Return the (x, y) coordinate for the center point of the cell that contains the specified text.  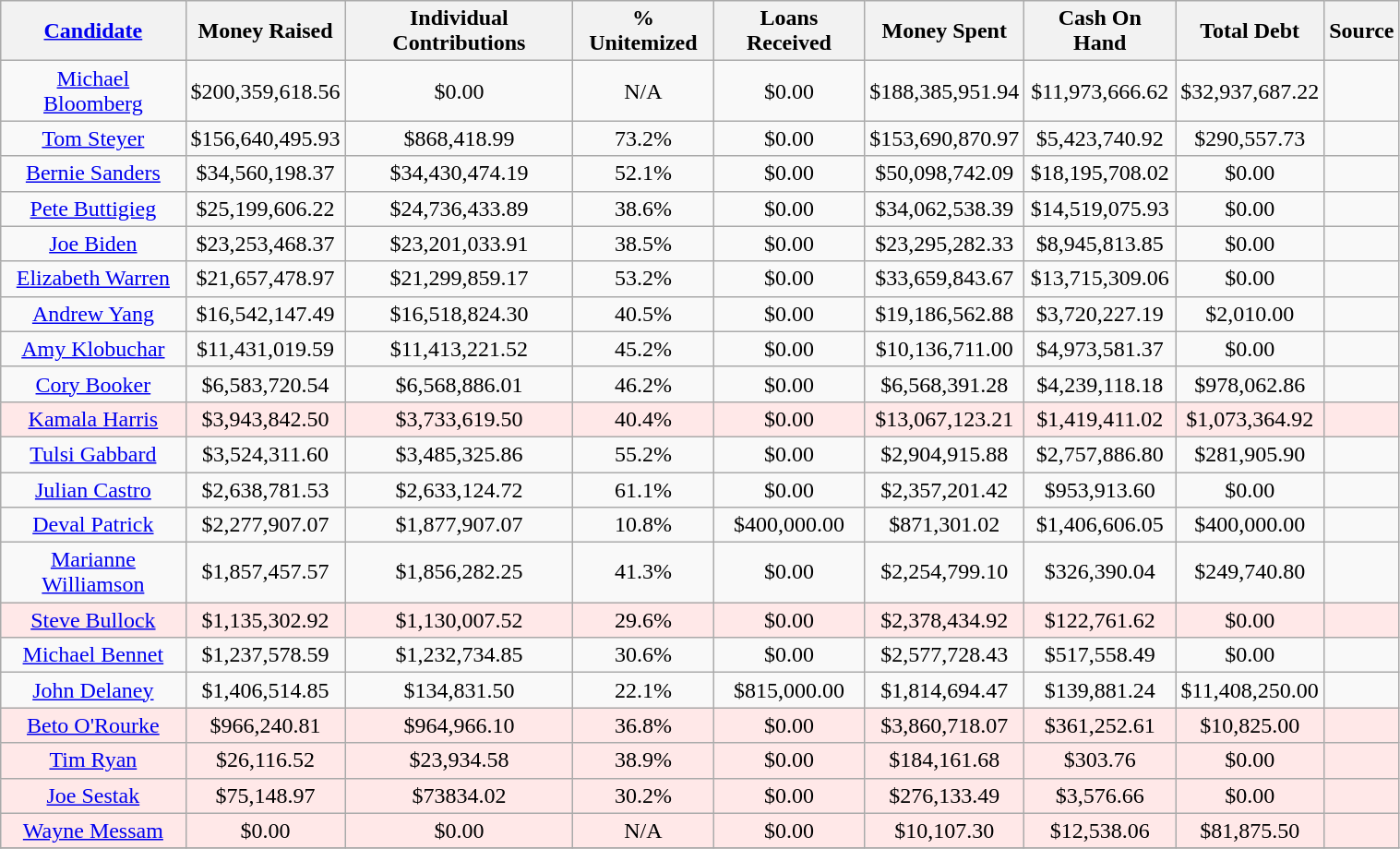
$868,418.99 (460, 138)
$2,633,124.72 (460, 490)
$2,254,799.10 (945, 572)
Steve Bullock (93, 620)
$4,239,118.18 (1100, 384)
$134,831.50 (460, 690)
$2,357,201.42 (945, 490)
$281,905.90 (1250, 454)
$6,583,720.54 (266, 384)
$276,133.49 (945, 795)
Individual Contributions (460, 31)
Andrew Yang (93, 314)
$326,390.04 (1100, 572)
30.6% (643, 655)
53.2% (643, 279)
22.1% (643, 690)
Amy Klobuchar (93, 349)
$75,148.97 (266, 795)
$153,690,870.97 (945, 138)
$19,186,562.88 (945, 314)
$2,577,728.43 (945, 655)
$5,423,740.92 (1100, 138)
Michael Bennet (93, 655)
$18,195,708.02 (1100, 173)
Cash On Hand (1100, 31)
$4,973,581.37 (1100, 349)
Marianne Williamson (93, 572)
$2,757,886.80 (1100, 454)
$33,659,843.67 (945, 279)
$2,638,781.53 (266, 490)
$3,524,311.60 (266, 454)
John Delaney (93, 690)
$1,406,514.85 (266, 690)
$3,485,325.86 (460, 454)
$1,856,282.25 (460, 572)
$21,299,859.17 (460, 279)
$1,232,734.85 (460, 655)
$24,736,433.89 (460, 209)
Elizabeth Warren (93, 279)
$1,406,606.05 (1100, 525)
$73834.02 (460, 795)
Source (1362, 31)
29.6% (643, 620)
$10,107.30 (945, 831)
$3,733,619.50 (460, 419)
$122,761.62 (1100, 620)
$966,240.81 (266, 725)
45.2% (643, 349)
$81,875.50 (1250, 831)
$14,519,075.93 (1100, 209)
73.2% (643, 138)
$815,000.00 (789, 690)
$1,135,302.92 (266, 620)
$139,881.24 (1100, 690)
$978,062.86 (1250, 384)
$953,913.60 (1100, 490)
$2,904,915.88 (945, 454)
$1,237,578.59 (266, 655)
$3,720,227.19 (1100, 314)
$21,657,478.97 (266, 279)
40.5% (643, 314)
Pete Buttigieg (93, 209)
$2,277,907.07 (266, 525)
Wayne Messam (93, 831)
52.1% (643, 173)
$1,130,007.52 (460, 620)
% Unitemized (643, 31)
Bernie Sanders (93, 173)
$23,201,033.91 (460, 244)
$34,560,198.37 (266, 173)
36.8% (643, 725)
Michael Bloomberg (93, 90)
$1,419,411.02 (1100, 419)
$871,301.02 (945, 525)
Deval Patrick (93, 525)
$156,640,495.93 (266, 138)
Money Spent (945, 31)
$188,385,951.94 (945, 90)
$50,098,742.09 (945, 173)
$16,518,824.30 (460, 314)
Kamala Harris (93, 419)
38.9% (643, 760)
$13,067,123.21 (945, 419)
$6,568,886.01 (460, 384)
$34,430,474.19 (460, 173)
$1,857,457.57 (266, 572)
Joe Sestak (93, 795)
$26,116.52 (266, 760)
61.1% (643, 490)
$1,073,364.92 (1250, 419)
Tim Ryan (93, 760)
$34,062,538.39 (945, 209)
$13,715,309.06 (1100, 279)
$964,966.10 (460, 725)
$361,252.61 (1100, 725)
Joe Biden (93, 244)
$303.76 (1100, 760)
$32,937,687.22 (1250, 90)
$1,877,907.07 (460, 525)
Tulsi Gabbard (93, 454)
$10,825.00 (1250, 725)
46.2% (643, 384)
$23,295,282.33 (945, 244)
Loans Received (789, 31)
40.4% (643, 419)
$12,538.06 (1100, 831)
30.2% (643, 795)
55.2% (643, 454)
41.3% (643, 572)
$11,408,250.00 (1250, 690)
Candidate (93, 31)
$25,199,606.22 (266, 209)
$23,934.58 (460, 760)
Total Debt (1250, 31)
$200,359,618.56 (266, 90)
$517,558.49 (1100, 655)
Cory Booker (93, 384)
$1,814,694.47 (945, 690)
38.6% (643, 209)
$249,740.80 (1250, 572)
$184,161.68 (945, 760)
$3,943,842.50 (266, 419)
$2,010.00 (1250, 314)
$2,378,434.92 (945, 620)
$11,413,221.52 (460, 349)
$11,973,666.62 (1100, 90)
Julian Castro (93, 490)
$16,542,147.49 (266, 314)
38.5% (643, 244)
$3,860,718.07 (945, 725)
Tom Steyer (93, 138)
$10,136,711.00 (945, 349)
$8,945,813.85 (1100, 244)
$11,431,019.59 (266, 349)
10.8% (643, 525)
Beto O'Rourke (93, 725)
Money Raised (266, 31)
$290,557.73 (1250, 138)
$3,576.66 (1100, 795)
$6,568,391.28 (945, 384)
$23,253,468.37 (266, 244)
